Capture the cell that displays the provided text and extract its [x, y] central coordinate. 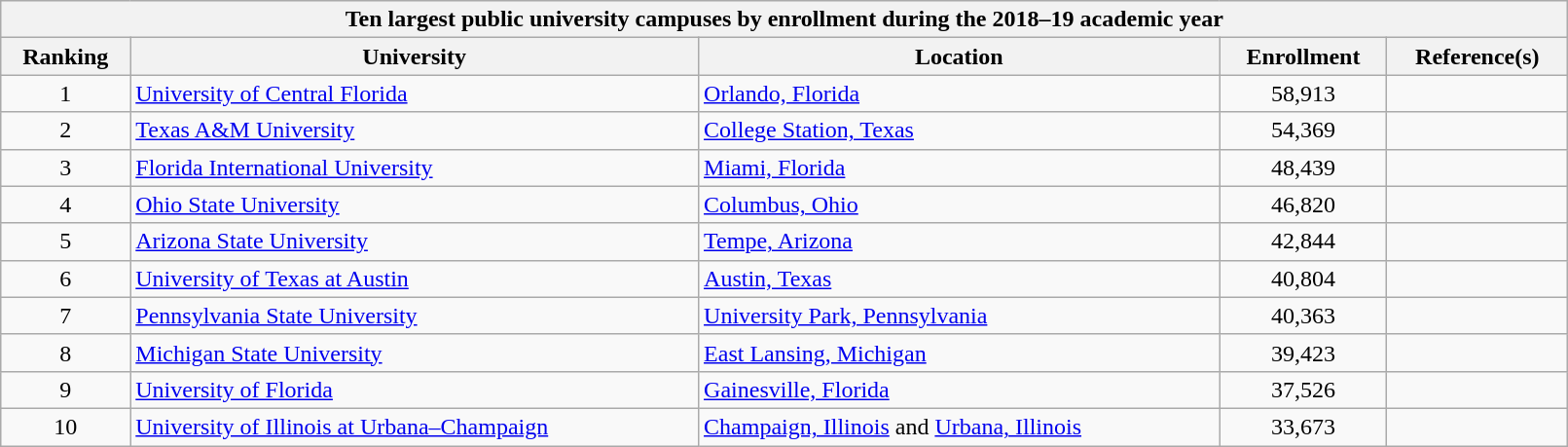
University of Florida [415, 390]
Reference(s) [1477, 56]
Florida International University [415, 168]
Pennsylvania State University [415, 316]
College Station, Texas [960, 130]
Miami, Florida [960, 168]
University of Texas at Austin [415, 279]
Ten largest public university campuses by enrollment during the 2018–19 academic year [784, 19]
Location [960, 56]
33,673 [1303, 427]
42,844 [1303, 242]
1 [66, 93]
54,369 [1303, 130]
58,913 [1303, 93]
Arizona State University [415, 242]
Tempe, Arizona [960, 242]
University Park, Pennsylvania [960, 316]
Austin, Texas [960, 279]
5 [66, 242]
Orlando, Florida [960, 93]
39,423 [1303, 353]
46,820 [1303, 205]
40,804 [1303, 279]
East Lansing, Michigan [960, 353]
University of Illinois at Urbana–Champaign [415, 427]
37,526 [1303, 390]
Texas A&M University [415, 130]
3 [66, 168]
10 [66, 427]
University of Central Florida [415, 93]
University [415, 56]
6 [66, 279]
Michigan State University [415, 353]
Champaign, Illinois and Urbana, Illinois [960, 427]
Columbus, Ohio [960, 205]
2 [66, 130]
40,363 [1303, 316]
4 [66, 205]
7 [66, 316]
9 [66, 390]
Enrollment [1303, 56]
48,439 [1303, 168]
Gainesville, Florida [960, 390]
8 [66, 353]
Ohio State University [415, 205]
Ranking [66, 56]
